Output the [x, y] coordinate of the center of the cell containing the given text.  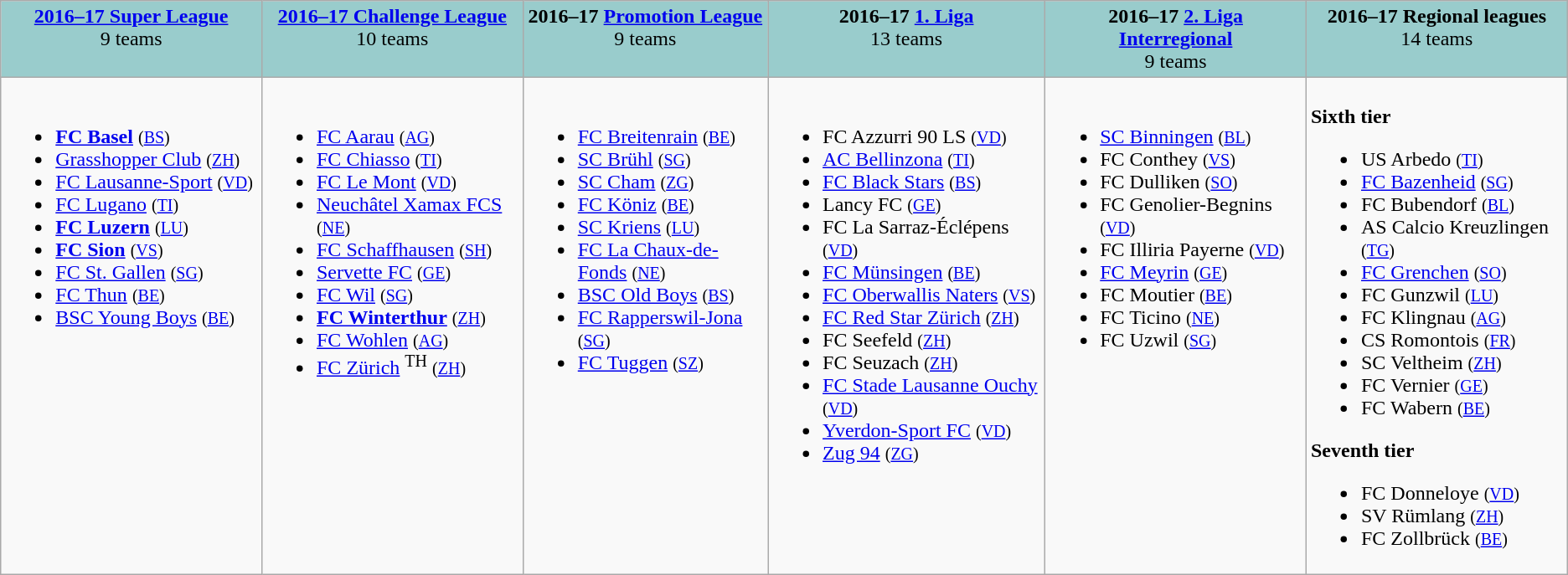
2016–17 2. Liga Interregional9 teams [1176, 39]
FC Basel (BS)Grasshopper Club (ZH)FC Lausanne-Sport (VD)FC Lugano (TI)FC Luzern (LU)FC Sion (VS)FC St. Gallen (SG)FC Thun (BE)BSC Young Boys (BE) [132, 326]
2016–17 Promotion League9 teams [645, 39]
2016–17 Super League9 teams [132, 39]
2016–17 Challenge League10 teams [392, 39]
2016–17 1. Liga13 teams [906, 39]
2016–17 Regional leagues14 teams [1436, 39]
